Extract the (x, y) coordinate from the center of the cell holding the provided text.  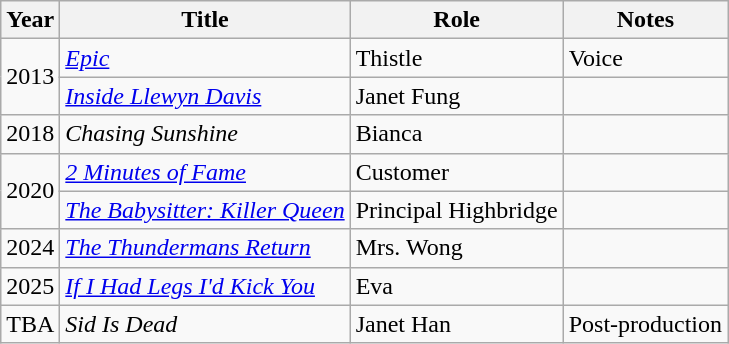
Inside Llewyn Davis (205, 96)
TBA (30, 324)
2 Minutes of Fame (205, 172)
Role (456, 20)
Chasing Sunshine (205, 134)
Janet Han (456, 324)
The Thundermans Return (205, 248)
2025 (30, 286)
Customer (456, 172)
Post-production (645, 324)
Year (30, 20)
2013 (30, 77)
Title (205, 20)
Epic (205, 58)
2024 (30, 248)
Mrs. Wong (456, 248)
Voice (645, 58)
Janet Fung (456, 96)
2018 (30, 134)
Notes (645, 20)
Principal Highbridge (456, 210)
Eva (456, 286)
If I Had Legs I'd Kick You (205, 286)
Bianca (456, 134)
Thistle (456, 58)
Sid Is Dead (205, 324)
The Babysitter: Killer Queen (205, 210)
2020 (30, 191)
